For the text-containing cell, return its midpoint in [X, Y] coordinate format. 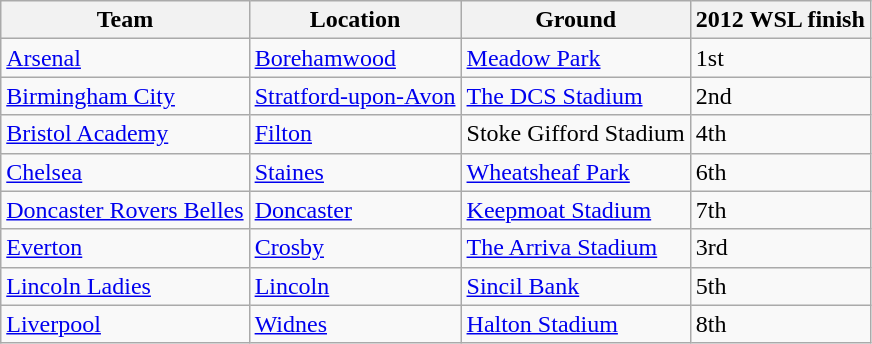
Lincoln Ladies [125, 286]
8th [780, 324]
7th [780, 210]
Team [125, 20]
Wheatsheaf Park [576, 172]
Everton [125, 248]
Lincoln [355, 286]
Filton [355, 134]
Meadow Park [576, 58]
Borehamwood [355, 58]
5th [780, 286]
2012 WSL finish [780, 20]
Arsenal [125, 58]
Location [355, 20]
Sincil Bank [576, 286]
The DCS Stadium [576, 96]
Doncaster Rovers Belles [125, 210]
Liverpool [125, 324]
Staines [355, 172]
6th [780, 172]
2nd [780, 96]
Stratford-upon-Avon [355, 96]
Ground [576, 20]
1st [780, 58]
Keepmoat Stadium [576, 210]
3rd [780, 248]
Crosby [355, 248]
4th [780, 134]
Chelsea [125, 172]
Stoke Gifford Stadium [576, 134]
Halton Stadium [576, 324]
The Arriva Stadium [576, 248]
Birmingham City [125, 96]
Bristol Academy [125, 134]
Doncaster [355, 210]
Widnes [355, 324]
